Locate the cell with the specified text and output its (X, Y) center coordinate. 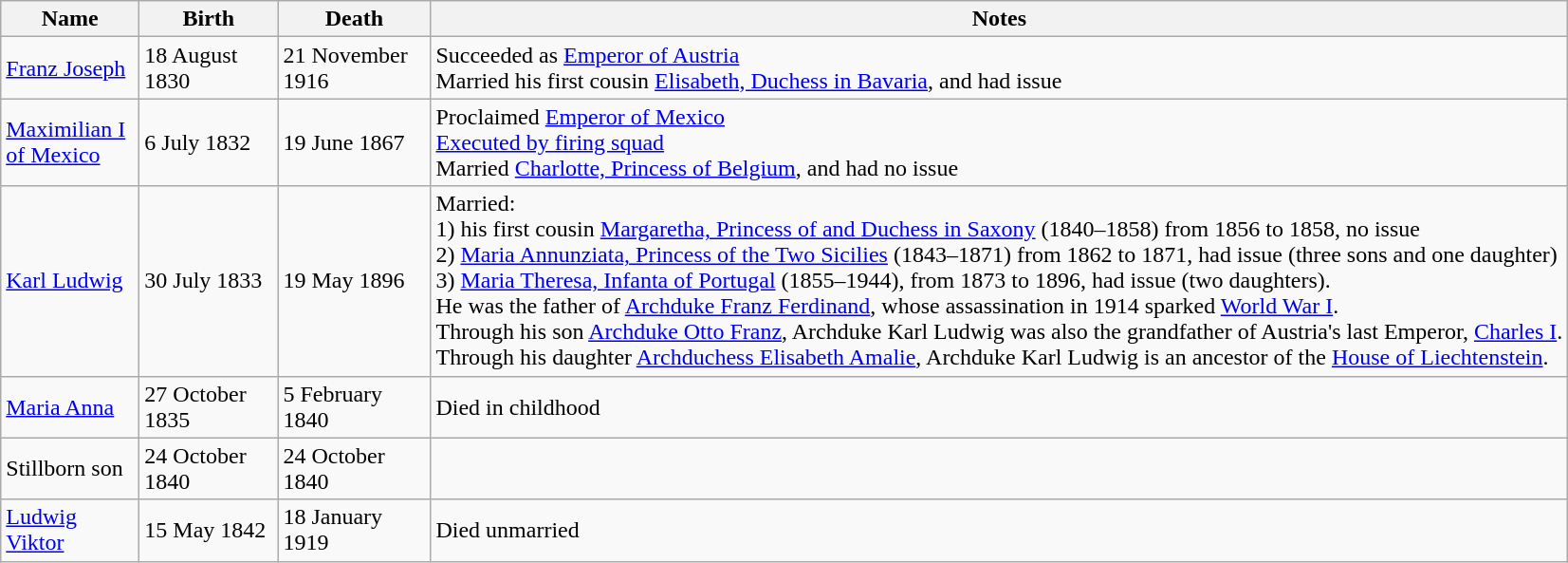
18 January 1919 (355, 530)
Ludwig Viktor (70, 530)
21 November 1916 (355, 68)
Franz Joseph (70, 68)
18 August 1830 (209, 68)
19 May 1896 (355, 281)
Birth (209, 19)
Succeeded as Emperor of AustriaMarried his first cousin Elisabeth, Duchess in Bavaria, and had issue (1000, 68)
Stillborn son (70, 469)
30 July 1833 (209, 281)
Death (355, 19)
6 July 1832 (209, 142)
27 October 1835 (209, 406)
Proclaimed Emperor of MexicoExecuted by firing squadMarried Charlotte, Princess of Belgium, and had no issue (1000, 142)
Maximilian I of Mexico (70, 142)
Karl Ludwig (70, 281)
Maria Anna (70, 406)
Notes (1000, 19)
Died unmarried (1000, 530)
19 June 1867 (355, 142)
Name (70, 19)
15 May 1842 (209, 530)
Died in childhood (1000, 406)
5 February 1840 (355, 406)
